Detect which cell encompasses the target text, then output its [X, Y] center coordinate. 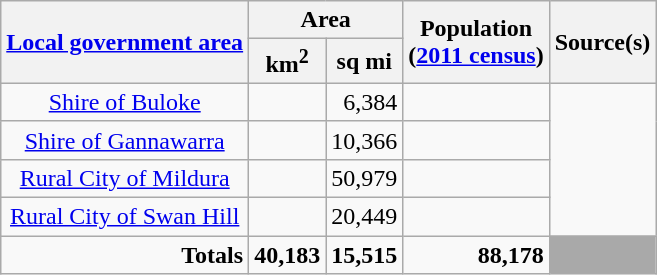
10,366 [364, 140]
Rural City of Swan Hill [125, 217]
Population(2011 census) [476, 42]
40,183 [288, 255]
Shire of Buloke [125, 102]
20,449 [364, 217]
km2 [288, 62]
Area [326, 20]
Totals [125, 255]
Source(s) [602, 42]
88,178 [476, 255]
Shire of Gannawarra [125, 140]
sq mi [364, 62]
15,515 [364, 255]
Local government area [125, 42]
50,979 [364, 178]
Rural City of Mildura [125, 178]
6,384 [364, 102]
